Pinpoint the cell where the given text exists, returning its [x, y] midpoint coordinate. 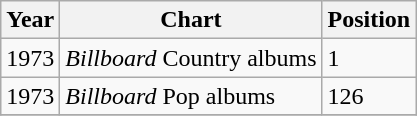
Year [30, 20]
Billboard Pop albums [191, 96]
Billboard Country albums [191, 58]
1 [369, 58]
126 [369, 96]
Chart [191, 20]
Position [369, 20]
